Provide the (x, y) coordinate of the cell's center where the given text is located.  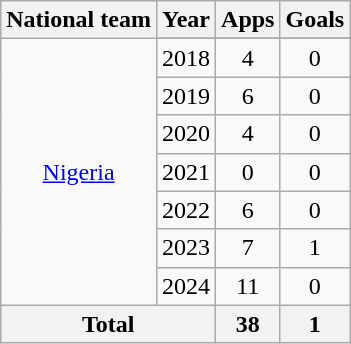
2023 (186, 248)
2022 (186, 210)
2018 (186, 58)
2024 (186, 286)
Goals (315, 20)
Apps (248, 20)
Nigeria (79, 172)
2020 (186, 134)
2021 (186, 172)
Year (186, 20)
11 (248, 286)
National team (79, 20)
2019 (186, 96)
Total (108, 324)
38 (248, 324)
7 (248, 248)
